From the cell containing the given text, extract its center point as (X, Y) coordinate. 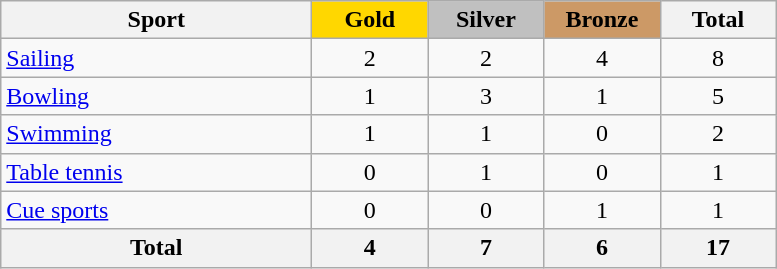
Sport (156, 20)
7 (486, 248)
Bronze (602, 20)
Table tennis (156, 172)
Silver (486, 20)
8 (718, 58)
5 (718, 96)
6 (602, 248)
Gold (370, 20)
Bowling (156, 96)
Cue sports (156, 210)
17 (718, 248)
3 (486, 96)
Swimming (156, 134)
Sailing (156, 58)
